Locate the cell with the specified text and output its [X, Y] center coordinate. 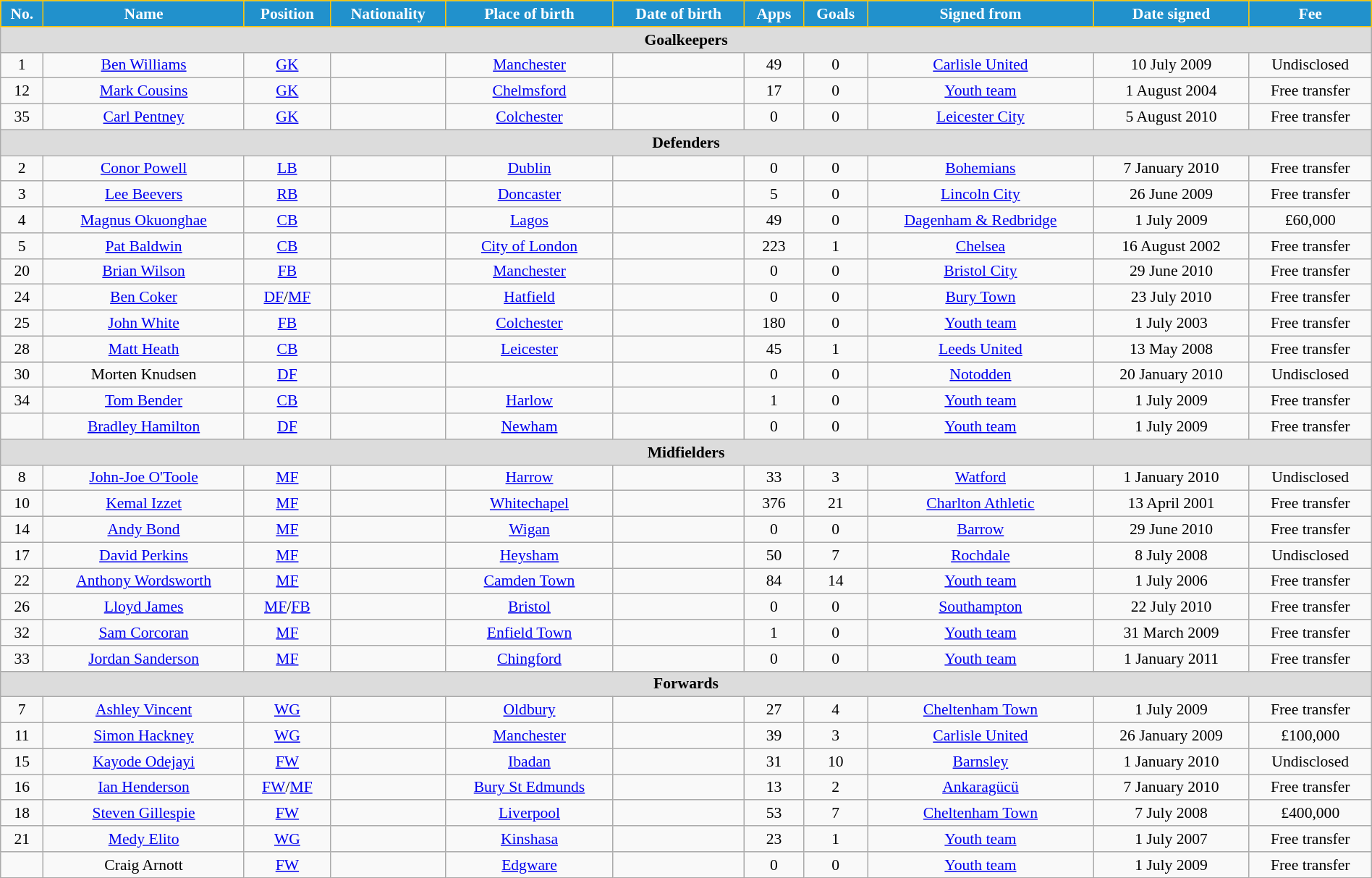
Ashley Vincent [144, 710]
Apps [774, 14]
No. [22, 14]
Dagenham & Redbridge [981, 220]
20 [22, 271]
£100,000 [1310, 736]
Notodden [981, 375]
30 [22, 375]
Carl Pentney [144, 117]
Camden Town [530, 581]
Dublin [530, 169]
Leicester [530, 349]
31 March 2009 [1171, 633]
John White [144, 324]
35 [22, 117]
Liverpool [530, 814]
Forwards [686, 684]
13 April 2001 [1171, 504]
Steven Gillespie [144, 814]
Jordan Sanderson [144, 659]
26 June 2009 [1171, 195]
24 [22, 297]
53 [774, 814]
13 May 2008 [1171, 349]
Morten Knudsen [144, 375]
Bristol [530, 607]
16 August 2002 [1171, 246]
Southampton [981, 607]
Chelsea [981, 246]
Conor Powell [144, 169]
Oldbury [530, 710]
FW/MF [287, 788]
Rochdale [981, 555]
39 [774, 736]
Date of birth [679, 14]
1 August 2004 [1171, 91]
Lincoln City [981, 195]
Lloyd James [144, 607]
376 [774, 504]
20 January 2010 [1171, 375]
11 [22, 736]
22 [22, 581]
27 [774, 710]
Ian Henderson [144, 788]
Ben Williams [144, 65]
8 July 2008 [1171, 555]
Goalkeepers [686, 40]
Doncaster [530, 195]
5 August 2010 [1171, 117]
Signed from [981, 14]
1 July 2003 [1171, 324]
LB [287, 169]
Leicester City [981, 117]
Sam Corcoran [144, 633]
Kinshasa [530, 839]
Whitechapel [530, 504]
Goals [835, 14]
Brian Wilson [144, 271]
Enfield Town [530, 633]
Magnus Okuonghae [144, 220]
Newham [530, 426]
1 January 2011 [1171, 659]
10 July 2009 [1171, 65]
Harrow [530, 478]
12 [22, 91]
Wigan [530, 530]
Date signed [1171, 14]
Ibadan [530, 761]
Kemal Izzet [144, 504]
31 [774, 761]
Heysham [530, 555]
Ankaragücü [981, 788]
£400,000 [1310, 814]
Name [144, 14]
Kayode Odejayi [144, 761]
Hatfield [530, 297]
Edgware [530, 865]
Bradley Hamilton [144, 426]
26 January 2009 [1171, 736]
Barnsley [981, 761]
Leeds United [981, 349]
34 [22, 401]
City of London [530, 246]
Fee [1310, 14]
45 [774, 349]
23 [774, 839]
Bohemians [981, 169]
Watford [981, 478]
1 July 2006 [1171, 581]
RB [287, 195]
50 [774, 555]
£60,000 [1310, 220]
Craig Arnott [144, 865]
Anthony Wordsworth [144, 581]
7 July 2008 [1171, 814]
23 July 2010 [1171, 297]
223 [774, 246]
Defenders [686, 143]
Mark Cousins [144, 91]
Nationality [388, 14]
13 [774, 788]
Simon Hackney [144, 736]
22 July 2010 [1171, 607]
Bury St Edmunds [530, 788]
Lee Beevers [144, 195]
MF/FB [287, 607]
Place of birth [530, 14]
25 [22, 324]
DF/MF [287, 297]
Tom Bender [144, 401]
84 [774, 581]
32 [22, 633]
Medy Elito [144, 839]
Chingford [530, 659]
Andy Bond [144, 530]
Pat Baldwin [144, 246]
28 [22, 349]
Matt Heath [144, 349]
15 [22, 761]
Ben Coker [144, 297]
26 [22, 607]
David Perkins [144, 555]
Bristol City [981, 271]
Lagos [530, 220]
8 [22, 478]
16 [22, 788]
Charlton Athletic [981, 504]
Bury Town [981, 297]
Position [287, 14]
180 [774, 324]
Chelmsford [530, 91]
Harlow [530, 401]
Barrow [981, 530]
18 [22, 814]
Midfielders [686, 452]
1 July 2007 [1171, 839]
John-Joe O'Toole [144, 478]
